Pinpoint the cell where the given text exists, returning its (x, y) midpoint coordinate. 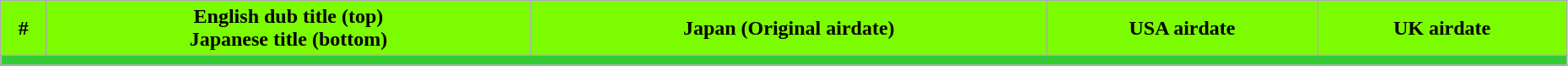
English dub title (top)Japanese title (bottom) (288, 29)
UK airdate (1442, 29)
Japan (Original airdate) (789, 29)
USA airdate (1183, 29)
# (24, 29)
